Determine the (x, y) coordinate at the center of the cell enclosing the given text.  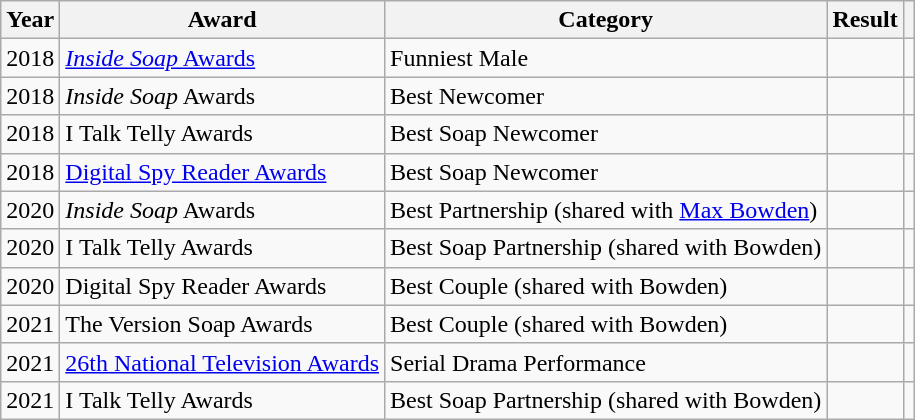
The Version Soap Awards (222, 324)
Best Newcomer (606, 96)
Funniest Male (606, 58)
Category (606, 20)
Serial Drama Performance (606, 362)
Award (222, 20)
Result (865, 20)
Year (30, 20)
Best Partnership (shared with Max Bowden) (606, 210)
26th National Television Awards (222, 362)
